Search for the cell housing the specified text and yield its (X, Y) center coordinate. 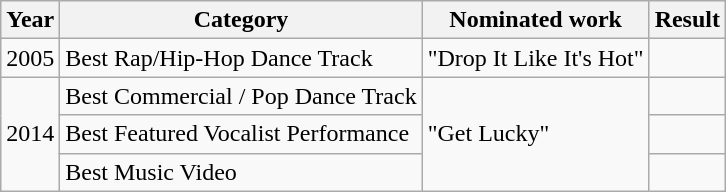
"Get Lucky" (536, 134)
Best Music Video (241, 172)
"Drop It Like It's Hot" (536, 58)
Best Featured Vocalist Performance (241, 134)
Nominated work (536, 20)
Result (687, 20)
Category (241, 20)
Best Commercial / Pop Dance Track (241, 96)
2014 (30, 134)
Best Rap/Hip-Hop Dance Track (241, 58)
2005 (30, 58)
Year (30, 20)
